Pinpoint the cell where the given text exists, returning its (X, Y) midpoint coordinate. 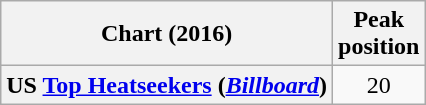
20 (379, 85)
US Top Heatseekers (Billboard) (167, 85)
Peakposition (379, 34)
Chart (2016) (167, 34)
